Capture the cell that displays the provided text and extract its (x, y) central coordinate. 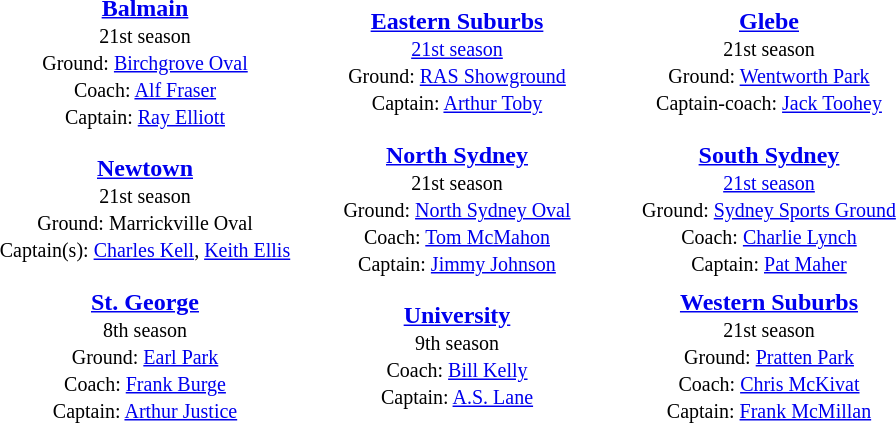
North Sydney21st seasonGround: North Sydney OvalCoach: Tom McMahonCaptain: Jimmy Johnson (456, 209)
